For the text-containing cell, return its midpoint in (X, Y) coordinate format. 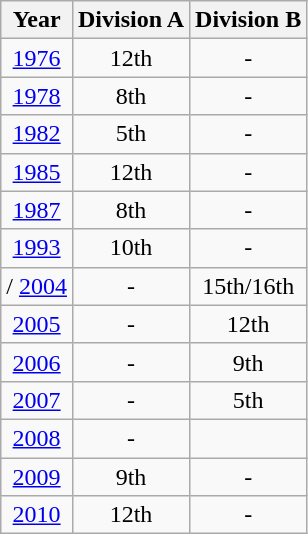
2009 (37, 477)
1985 (37, 172)
15th/16th (248, 286)
2005 (37, 324)
/ 2004 (37, 286)
1993 (37, 248)
1976 (37, 58)
Division A (130, 20)
Year (37, 20)
10th (130, 248)
2010 (37, 515)
2007 (37, 400)
1982 (37, 134)
1987 (37, 210)
Division B (248, 20)
2008 (37, 438)
1978 (37, 96)
2006 (37, 362)
